Search for the cell housing the specified text and yield its [X, Y] center coordinate. 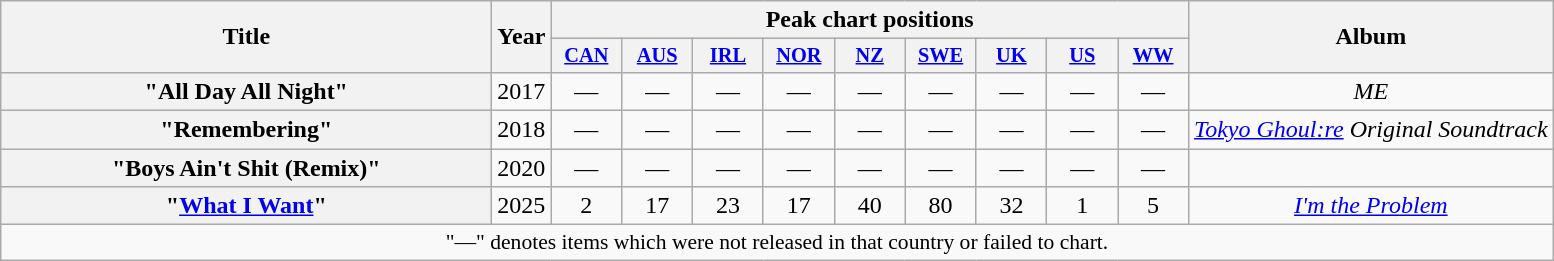
NZ [870, 56]
1 [1082, 206]
WW [1154, 56]
5 [1154, 206]
NOR [798, 56]
"Boys Ain't Shit (Remix)" [246, 168]
Album [1372, 37]
US [1082, 56]
I'm the Problem [1372, 206]
"All Day All Night" [246, 91]
CAN [586, 56]
AUS [658, 56]
40 [870, 206]
2018 [522, 130]
Tokyo Ghoul:re Original Soundtrack [1372, 130]
80 [940, 206]
Peak chart positions [870, 20]
"What I Want" [246, 206]
UK [1012, 56]
32 [1012, 206]
2 [586, 206]
SWE [940, 56]
"—" denotes items which were not released in that country or failed to chart. [777, 243]
2017 [522, 91]
2020 [522, 168]
Year [522, 37]
IRL [728, 56]
23 [728, 206]
2025 [522, 206]
ME [1372, 91]
"Remembering" [246, 130]
Title [246, 37]
